Identify which cell holds the provided text, then report its (X, Y) central coordinate. 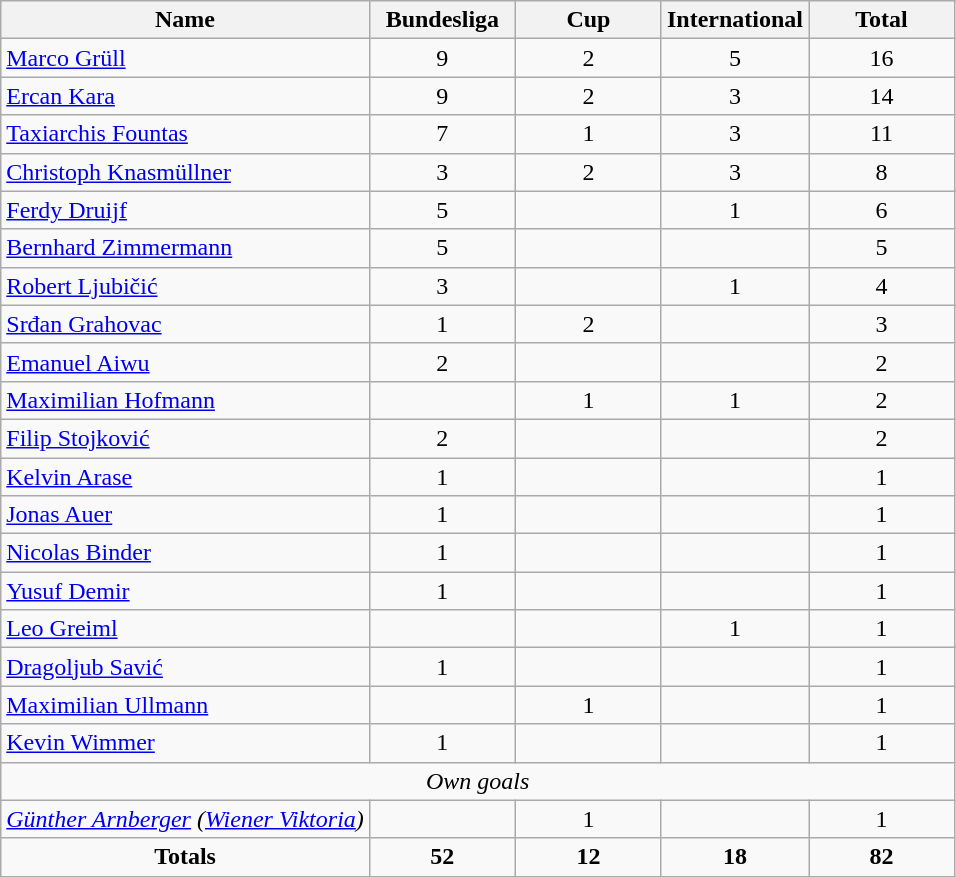
Kevin Wimmer (186, 743)
Robert Ljubičić (186, 286)
Maximilian Ullmann (186, 705)
International (734, 20)
Leo Greiml (186, 629)
Filip Stojković (186, 438)
Srđan Grahovac (186, 324)
Totals (186, 857)
Jonas Auer (186, 515)
Maximilian Hofmann (186, 400)
Own goals (478, 781)
14 (882, 96)
52 (442, 857)
Bundesliga (442, 20)
Emanuel Aiwu (186, 362)
Cup (588, 20)
Günther Arnberger (Wiener Viktoria) (186, 819)
4 (882, 286)
Dragoljub Savić (186, 667)
7 (442, 134)
11 (882, 134)
Ferdy Druijf (186, 210)
Total (882, 20)
Ercan Kara (186, 96)
16 (882, 58)
8 (882, 172)
12 (588, 857)
Nicolas Binder (186, 553)
Name (186, 20)
Yusuf Demir (186, 591)
Marco Grüll (186, 58)
Christoph Knasmüllner (186, 172)
82 (882, 857)
Bernhard Zimmermann (186, 248)
6 (882, 210)
18 (734, 857)
Kelvin Arase (186, 477)
Taxiarchis Fountas (186, 134)
